Identify which cell holds the provided text, then report its [X, Y] central coordinate. 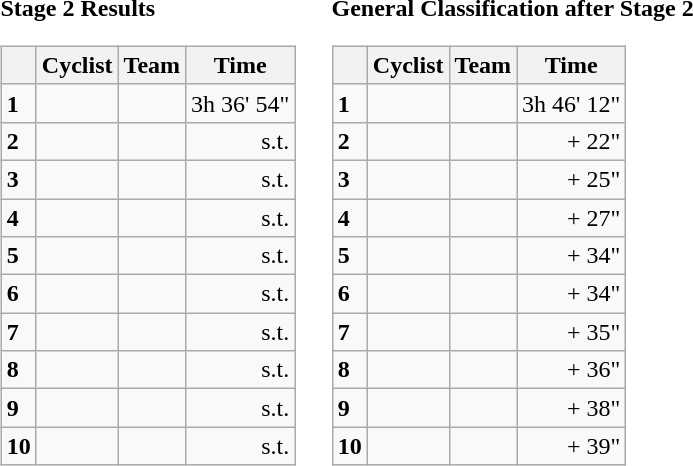
+ 39" [572, 446]
3h 46' 12" [572, 103]
+ 36" [572, 370]
+ 35" [572, 332]
+ 38" [572, 408]
+ 25" [572, 179]
3h 36' 54" [240, 103]
+ 27" [572, 217]
+ 22" [572, 141]
